Return the (x, y) coordinate for the center point of the cell that contains the specified text.  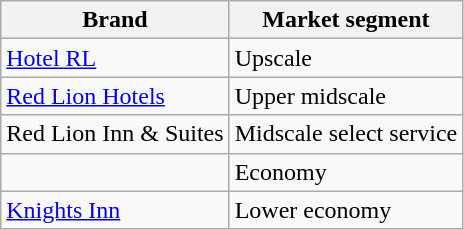
Market segment (346, 20)
Upper midscale (346, 96)
Midscale select service (346, 134)
Brand (115, 20)
Hotel RL (115, 58)
Red Lion Inn & Suites (115, 134)
Lower economy (346, 210)
Economy (346, 172)
Red Lion Hotels (115, 96)
Upscale (346, 58)
Knights Inn (115, 210)
